Capture the cell that displays the provided text and extract its (x, y) central coordinate. 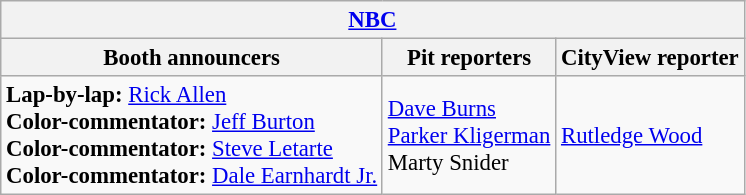
CityView reporter (650, 58)
Rutledge Wood (650, 136)
Booth announcers (192, 58)
NBC (372, 20)
Dave BurnsParker KligermanMarty Snider (468, 136)
Lap-by-lap: Rick AllenColor-commentator: Jeff BurtonColor-commentator: Steve LetarteColor-commentator: Dale Earnhardt Jr. (192, 136)
Pit reporters (468, 58)
